Determine the (x, y) coordinate at the center of the cell enclosing the given text.  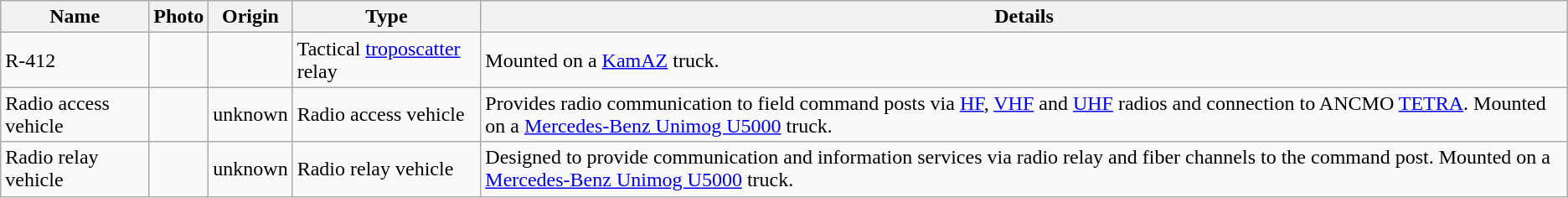
Type (387, 17)
Photo (179, 17)
Tactical troposcatter relay (387, 60)
Origin (250, 17)
Mounted on a KamAZ truck. (1024, 60)
Details (1024, 17)
Name (75, 17)
R-412 (75, 60)
